Identify which cell holds the provided text, then report its [x, y] central coordinate. 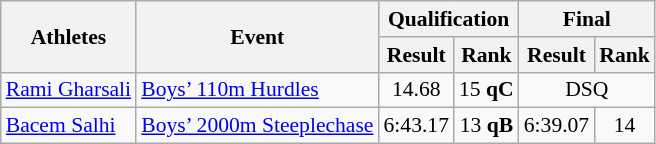
13 qB [486, 126]
Athletes [68, 36]
Qualification [449, 19]
Bacem Salhi [68, 126]
15 qC [486, 90]
Rami Gharsali [68, 90]
Event [257, 36]
Final [587, 19]
DSQ [587, 90]
Boys’ 2000m Steeplechase [257, 126]
14.68 [416, 90]
6:39.07 [556, 126]
14 [624, 126]
Boys’ 110m Hurdles [257, 90]
6:43.17 [416, 126]
